Provide the [X, Y] coordinate of the cell's center where the given text is located.  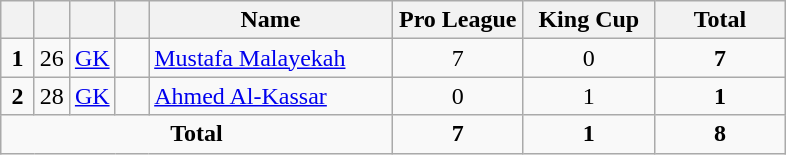
Name [271, 20]
2 [18, 96]
8 [720, 134]
Mustafa Malayekah [271, 58]
King Cup [588, 20]
Ahmed Al-Kassar [271, 96]
28 [52, 96]
26 [52, 58]
Pro League [458, 20]
